Pinpoint the cell where the given text exists, returning its [X, Y] midpoint coordinate. 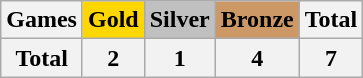
Gold [113, 20]
1 [180, 58]
Games [42, 20]
4 [257, 58]
7 [331, 58]
2 [113, 58]
Bronze [257, 20]
Silver [180, 20]
